Provide the [X, Y] coordinate of the cell's center where the given text is located.  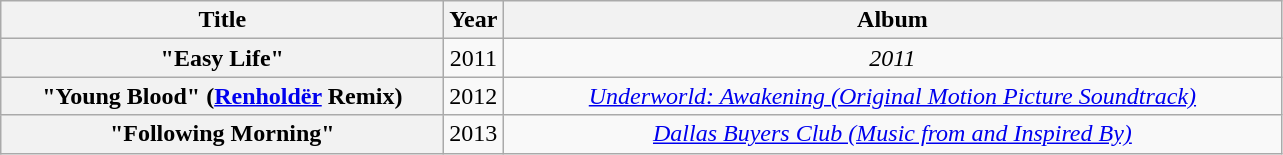
Album [892, 20]
Year [474, 20]
Dallas Buyers Club (Music from and Inspired By) [892, 134]
2013 [474, 134]
2012 [474, 96]
"Young Blood" (Renholdër Remix) [222, 96]
"Easy Life" [222, 58]
"Following Morning" [222, 134]
Title [222, 20]
Underworld: Awakening (Original Motion Picture Soundtrack) [892, 96]
